Locate the cell with the specified text and output its [x, y] center coordinate. 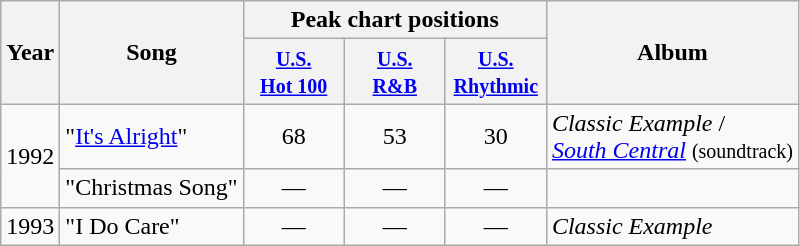
U.S.Rhythmic [496, 72]
Classic Example /South Central (soundtrack) [672, 136]
"It's Alright" [152, 136]
1993 [30, 226]
Album [672, 52]
1992 [30, 156]
30 [496, 136]
53 [394, 136]
U.S.R&B [394, 72]
U.S.Hot 100 [294, 72]
Song [152, 52]
68 [294, 136]
Year [30, 52]
Peak chart positions [394, 20]
Classic Example [672, 226]
"I Do Care" [152, 226]
"Christmas Song" [152, 188]
